Output the [x, y] coordinate of the center of the cell containing the given text.  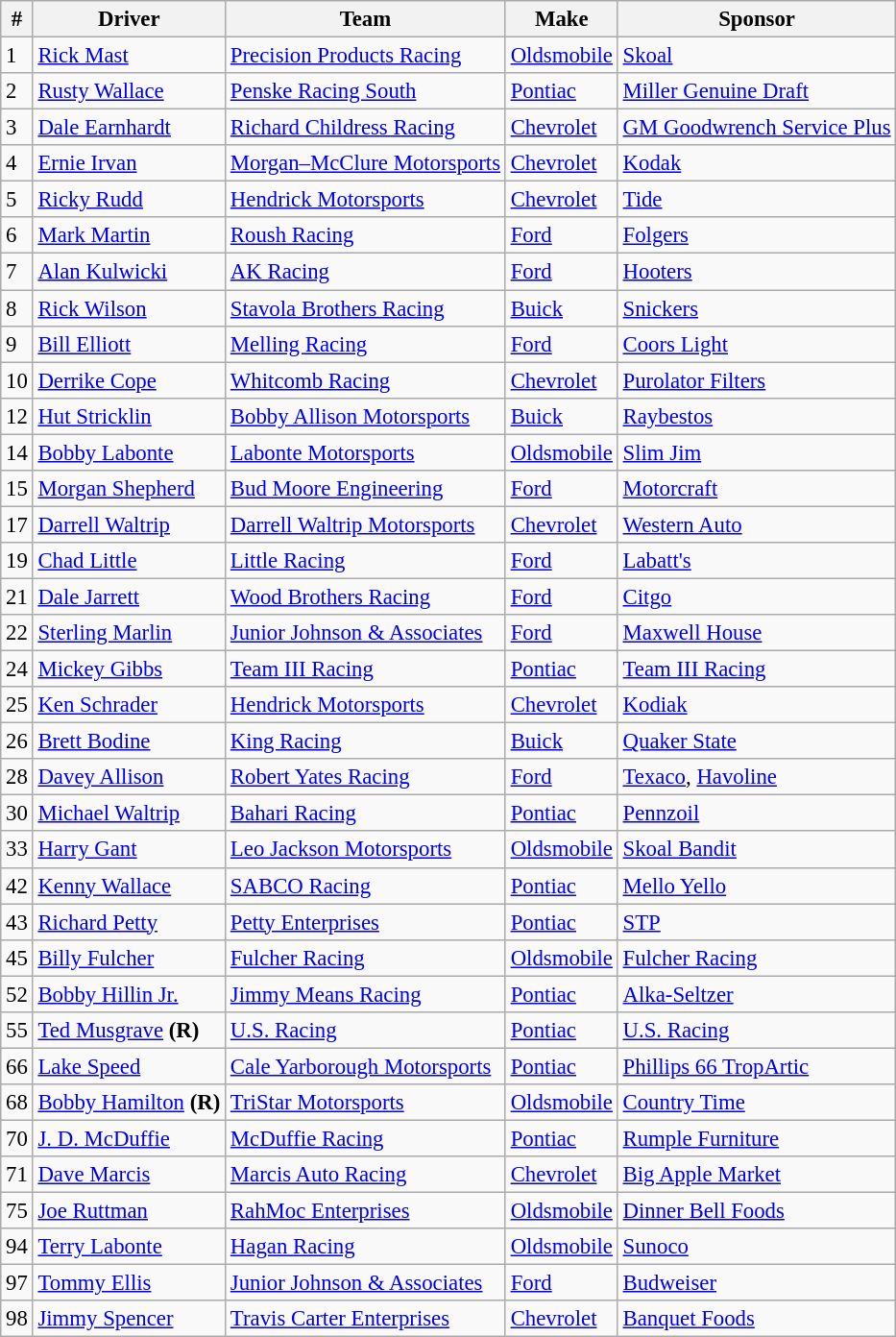
Labatt's [757, 561]
Marcis Auto Racing [366, 1175]
King Racing [366, 741]
24 [17, 669]
Ted Musgrave (R) [129, 1031]
Sponsor [757, 19]
Harry Gant [129, 850]
Derrike Cope [129, 380]
Travis Carter Enterprises [366, 1319]
Whitcomb Racing [366, 380]
Miller Genuine Draft [757, 91]
RahMoc Enterprises [366, 1211]
Alan Kulwicki [129, 272]
2 [17, 91]
17 [17, 524]
98 [17, 1319]
Richard Childress Racing [366, 128]
Ernie Irvan [129, 163]
Dave Marcis [129, 1175]
Penske Racing South [366, 91]
Ricky Rudd [129, 200]
97 [17, 1283]
Coors Light [757, 344]
Brett Bodine [129, 741]
43 [17, 922]
J. D. McDuffie [129, 1138]
42 [17, 886]
Team [366, 19]
4 [17, 163]
21 [17, 596]
Country Time [757, 1103]
14 [17, 452]
6 [17, 235]
Slim Jim [757, 452]
Dale Earnhardt [129, 128]
Labonte Motorsports [366, 452]
22 [17, 633]
Skoal Bandit [757, 850]
Rick Mast [129, 56]
Alka-Seltzer [757, 994]
Sunoco [757, 1247]
Hooters [757, 272]
Mark Martin [129, 235]
Petty Enterprises [366, 922]
66 [17, 1066]
SABCO Racing [366, 886]
33 [17, 850]
45 [17, 958]
Davey Allison [129, 777]
15 [17, 489]
Raybestos [757, 416]
Darrell Waltrip Motorsports [366, 524]
Hagan Racing [366, 1247]
Bobby Labonte [129, 452]
12 [17, 416]
Mickey Gibbs [129, 669]
Bud Moore Engineering [366, 489]
Phillips 66 TropArtic [757, 1066]
Folgers [757, 235]
52 [17, 994]
STP [757, 922]
Bahari Racing [366, 814]
7 [17, 272]
Precision Products Racing [366, 56]
1 [17, 56]
75 [17, 1211]
Pennzoil [757, 814]
Little Racing [366, 561]
Billy Fulcher [129, 958]
8 [17, 308]
# [17, 19]
Motorcraft [757, 489]
Leo Jackson Motorsports [366, 850]
Budweiser [757, 1283]
Jimmy Spencer [129, 1319]
Make [561, 19]
9 [17, 344]
TriStar Motorsports [366, 1103]
Wood Brothers Racing [366, 596]
Skoal [757, 56]
Kodak [757, 163]
Roush Racing [366, 235]
Morgan Shepherd [129, 489]
30 [17, 814]
Big Apple Market [757, 1175]
Richard Petty [129, 922]
Purolator Filters [757, 380]
Bobby Allison Motorsports [366, 416]
Robert Yates Racing [366, 777]
Morgan–McClure Motorsports [366, 163]
26 [17, 741]
68 [17, 1103]
Quaker State [757, 741]
Cale Yarborough Motorsports [366, 1066]
Tommy Ellis [129, 1283]
AK Racing [366, 272]
GM Goodwrench Service Plus [757, 128]
3 [17, 128]
Michael Waltrip [129, 814]
10 [17, 380]
Chad Little [129, 561]
Tide [757, 200]
Rumple Furniture [757, 1138]
Bobby Hillin Jr. [129, 994]
Banquet Foods [757, 1319]
Snickers [757, 308]
Western Auto [757, 524]
Stavola Brothers Racing [366, 308]
70 [17, 1138]
Lake Speed [129, 1066]
Citgo [757, 596]
55 [17, 1031]
Bill Elliott [129, 344]
Jimmy Means Racing [366, 994]
Bobby Hamilton (R) [129, 1103]
Driver [129, 19]
Sterling Marlin [129, 633]
Rusty Wallace [129, 91]
Kodiak [757, 705]
Kenny Wallace [129, 886]
Darrell Waltrip [129, 524]
Joe Ruttman [129, 1211]
Melling Racing [366, 344]
Terry Labonte [129, 1247]
5 [17, 200]
28 [17, 777]
19 [17, 561]
McDuffie Racing [366, 1138]
25 [17, 705]
Dinner Bell Foods [757, 1211]
Mello Yello [757, 886]
71 [17, 1175]
94 [17, 1247]
Maxwell House [757, 633]
Ken Schrader [129, 705]
Hut Stricklin [129, 416]
Texaco, Havoline [757, 777]
Rick Wilson [129, 308]
Dale Jarrett [129, 596]
